Capture the cell that displays the provided text and extract its [x, y] central coordinate. 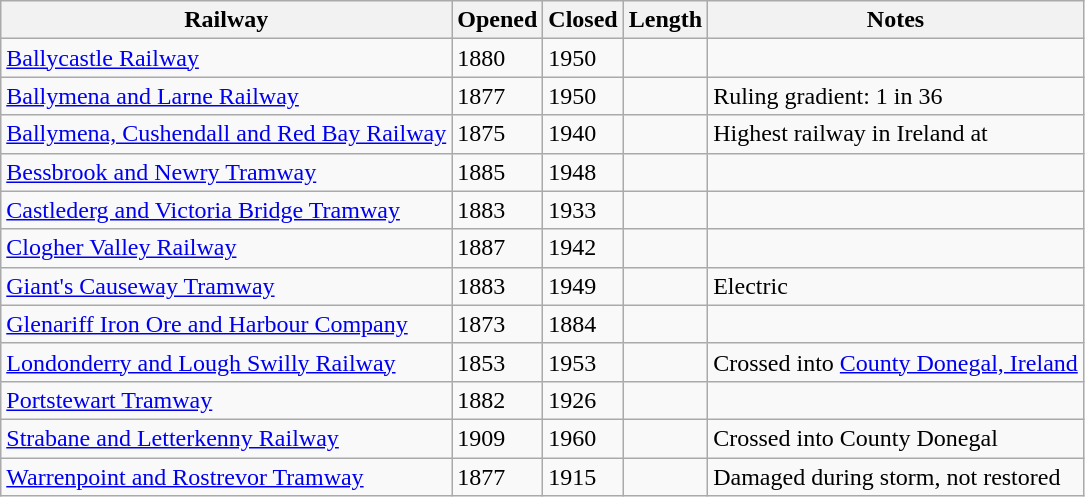
Crossed into County Donegal [896, 438]
Ruling gradient: 1 in 36 [896, 96]
Highest railway in Ireland at [896, 134]
Opened [498, 20]
Closed [583, 20]
Ballymena, Cushendall and Red Bay Railway [226, 134]
1873 [498, 324]
1915 [583, 477]
Damaged during storm, not restored [896, 477]
1887 [498, 248]
Ballycastle Railway [226, 58]
Glenariff Iron Ore and Harbour Company [226, 324]
1933 [583, 210]
1884 [583, 324]
Castlederg and Victoria Bridge Tramway [226, 210]
Electric [896, 286]
Warrenpoint and Rostrevor Tramway [226, 477]
1885 [498, 172]
Ballymena and Larne Railway [226, 96]
1875 [498, 134]
1942 [583, 248]
1853 [498, 362]
1926 [583, 400]
1960 [583, 438]
Giant's Causeway Tramway [226, 286]
Strabane and Letterkenny Railway [226, 438]
Portstewart Tramway [226, 400]
Bessbrook and Newry Tramway [226, 172]
Crossed into County Donegal, Ireland [896, 362]
1940 [583, 134]
1909 [498, 438]
1949 [583, 286]
Clogher Valley Railway [226, 248]
1880 [498, 58]
1953 [583, 362]
1948 [583, 172]
Notes [896, 20]
Londonderry and Lough Swilly Railway [226, 362]
1882 [498, 400]
Railway [226, 20]
Length [665, 20]
